Locate the cell with the specified text and output its [x, y] center coordinate. 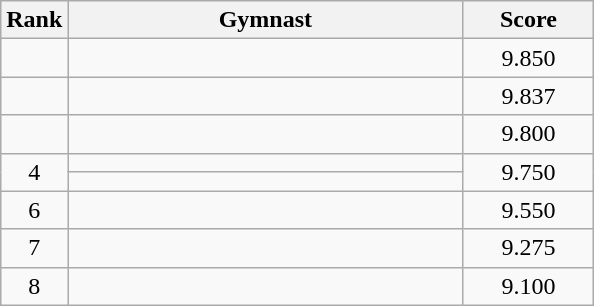
8 [34, 286]
6 [34, 210]
9.275 [528, 248]
9.850 [528, 58]
7 [34, 248]
4 [34, 172]
Gymnast [266, 20]
9.100 [528, 286]
Score [528, 20]
9.800 [528, 134]
9.550 [528, 210]
9.837 [528, 96]
Rank [34, 20]
9.750 [528, 172]
